Return [x, y] of the center of cell containing provided text 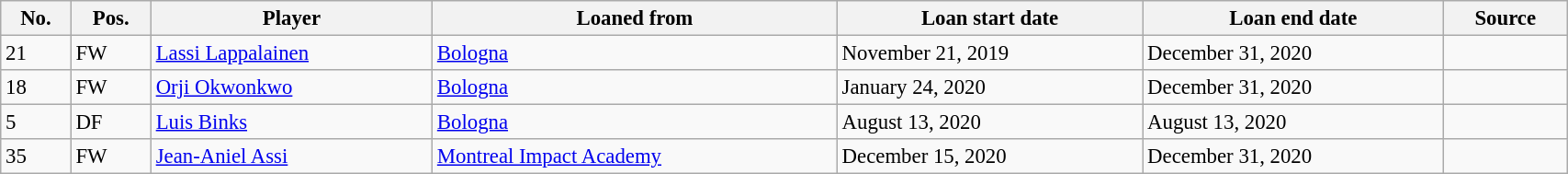
Player [291, 18]
5 [36, 122]
21 [36, 53]
Pos. [110, 18]
January 24, 2020 [989, 87]
DF [110, 122]
Orji Okwonkwo [291, 87]
18 [36, 87]
35 [36, 157]
November 21, 2019 [989, 53]
Lassi Lappalainen [291, 53]
Source [1506, 18]
Montreal Impact Academy [636, 157]
December 15, 2020 [989, 157]
Loan end date [1293, 18]
Loaned from [636, 18]
Jean-Aniel Assi [291, 157]
Luis Binks [291, 122]
Loan start date [989, 18]
No. [36, 18]
